Determine the [X, Y] coordinate at the center of the cell enclosing the given text.  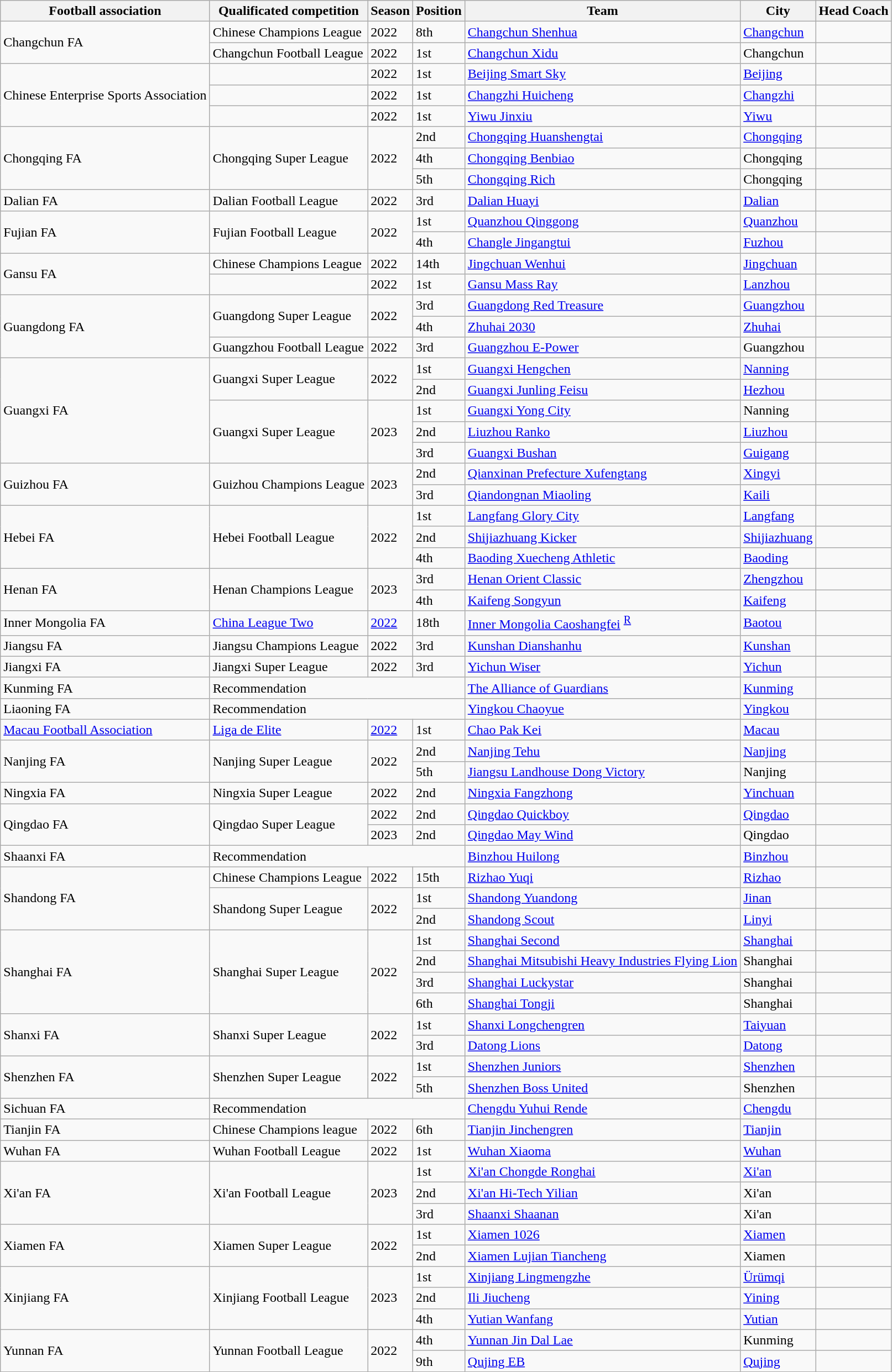
Binzhou Huilong [602, 856]
Shandong Super League [289, 909]
Yichun Wiser [602, 667]
China League Two [289, 624]
Henan Champions League [289, 589]
Kaifeng [778, 600]
Langfang [778, 516]
Dalian [778, 200]
Xiamen Super League [289, 1245]
Qiandongnan Miaoling [602, 495]
Chongqing Huanshengtai [602, 137]
Yutian [778, 1319]
Jiangsu Landhouse Dong Victory [602, 772]
Guangzhou Football League [289, 348]
Datong Lions [602, 1045]
Macau Football Association [105, 730]
Jiangsu Champions League [289, 646]
Linyi [778, 919]
Shanghai Luckystar [602, 982]
Xi'an Chongde Ronghai [602, 1172]
Jingchuan [778, 264]
Shenzhen FA [105, 1077]
Baoding [778, 558]
Beijing [778, 74]
Kaili [778, 495]
Qingdao Super League [289, 825]
Guangdong Super League [289, 316]
Kunshan [778, 646]
Jiangsu FA [105, 646]
Xingyi [778, 474]
Fuzhou [778, 242]
Shandong Scout [602, 919]
Changchun Xidu [602, 53]
Xi'an Football League [289, 1193]
Shanxi Longchengren [602, 1024]
Changchun Football League [289, 53]
Shaanxi Shaanan [602, 1214]
Quanzhou [778, 221]
Inner Mongolia Caoshangfei R [602, 624]
Position [439, 11]
Shanghai Super League [289, 972]
Hezhou [778, 390]
Tianjin [778, 1130]
Jinan [778, 898]
Liga de Elite [289, 730]
Yunnan Jin Dal Lae [602, 1340]
Season [390, 11]
Fujian FA [105, 232]
Football association [105, 11]
Sichuan FA [105, 1108]
Guizhou Champions League [289, 484]
Ningxia Super League [289, 793]
Guangxi FA [105, 411]
Guangdong FA [105, 327]
Beijing Smart Sky [602, 74]
Guangdong Red Treasure [602, 306]
Shaanxi FA [105, 856]
Guigang [778, 453]
Shenzhen Boss United [602, 1087]
The Alliance of Guardians [602, 688]
Chengdu Yuhui Rende [602, 1108]
Xinjiang FA [105, 1298]
Rizhao [778, 877]
Yunnan Football League [289, 1350]
Xiamen FA [105, 1245]
Shenzhen Super League [289, 1077]
Changchun Shenhua [602, 32]
Guizhou FA [105, 484]
Wuhan [778, 1151]
Zhengzhou [778, 579]
Qualificated competition [289, 11]
Rizhao Yuqi [602, 877]
Guangxi Bushan [602, 453]
Yinchuan [778, 793]
Shanghai Second [602, 940]
Wuhan FA [105, 1151]
Chongqing FA [105, 158]
City [778, 11]
Qujing [778, 1361]
Gansu FA [105, 274]
Ningxia Fangzhong [602, 793]
Changle Jingangtui [602, 242]
Wuhan Football League [289, 1151]
Wuhan Xiaoma [602, 1151]
Dalian FA [105, 200]
Xi'an FA [105, 1193]
Shanghai Tongji [602, 1003]
Shandong Yuandong [602, 898]
Shenzhen Juniors [602, 1066]
Xinjiang Football League [289, 1298]
9th [439, 1361]
Jiangxi Super League [289, 667]
Tianjin FA [105, 1130]
Shijiazhuang Kicker [602, 537]
Langfang Glory City [602, 516]
Guangzhou E-Power [602, 348]
Nanjing Tehu [602, 751]
15th [439, 877]
Kunshan Dianshanhu [602, 646]
Shanghai Mitsubishi Heavy Industries Flying Lion [602, 961]
Shanxi FA [105, 1035]
Head Coach [854, 11]
Chongqing Rich [602, 179]
Tianjin Jinchengren [602, 1130]
Yunnan FA [105, 1350]
Dalian Football League [289, 200]
14th [439, 264]
Nanjing FA [105, 761]
Shanxi Super League [289, 1035]
Liuzhou Ranko [602, 432]
Qingdao FA [105, 825]
Yutian Wanfang [602, 1319]
Xi'an Hi-Tech Yilian [602, 1193]
Macau [778, 730]
Guangxi Hengchen [602, 369]
Quanzhou Qinggong [602, 221]
Yiwu [778, 116]
Ili Jiucheng [602, 1298]
Chinese Enterprise Sports Association [105, 95]
Binzhou [778, 856]
Yichun [778, 667]
Liuzhou [778, 432]
Datong [778, 1045]
Chongqing Benbiao [602, 158]
Chinese Champions league [289, 1130]
Chao Pak Kei [602, 730]
Yingkou Chaoyue [602, 709]
Guangxi Yong City [602, 411]
Dalian Huayi [602, 200]
Qujing EB [602, 1361]
Zhuhai 2030 [602, 327]
Shandong FA [105, 898]
Xinjiang Lingmengzhe [602, 1277]
Baoding Xuecheng Athletic [602, 558]
Qingdao May Wind [602, 835]
Qianxinan Prefecture Xufengtang [602, 474]
Nanjing Super League [289, 761]
Team [602, 11]
Chongqing Super League [289, 158]
Changzhi Huicheng [602, 95]
Jiangxi FA [105, 667]
Qingdao Quickboy [602, 814]
Yiwu Jinxiu [602, 116]
Xiamen Lujian Tiancheng [602, 1256]
Xiamen 1026 [602, 1235]
Jingchuan Wenhui [602, 264]
Yining [778, 1298]
Liaoning FA [105, 709]
Henan FA [105, 589]
8th [439, 32]
Taiyuan [778, 1024]
Lanzhou [778, 285]
Ningxia FA [105, 793]
Zhuhai [778, 327]
Baotou [778, 624]
Henan Orient Classic [602, 579]
Shijiazhuang [778, 537]
Gansu Mass Ray [602, 285]
Changzhi [778, 95]
Changchun FA [105, 43]
Hebei Football League [289, 537]
18th [439, 624]
Shanghai FA [105, 972]
Guangxi Junling Feisu [602, 390]
Fujian Football League [289, 232]
Inner Mongolia FA [105, 624]
Yingkou [778, 709]
Hebei FA [105, 537]
Ürümqi [778, 1277]
Kaifeng Songyun [602, 600]
Chengdu [778, 1108]
Kunming FA [105, 688]
